For the text-containing cell, return its midpoint in [X, Y] coordinate format. 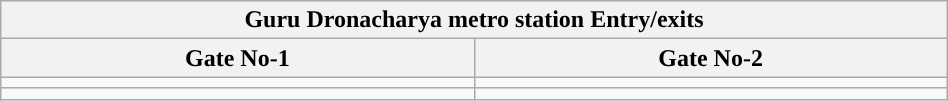
Gate No-2 [710, 58]
Gate No-1 [238, 58]
Guru Dronacharya metro station Entry/exits [474, 20]
